Provide the (X, Y) coordinate of the cell's center where the given text is located.  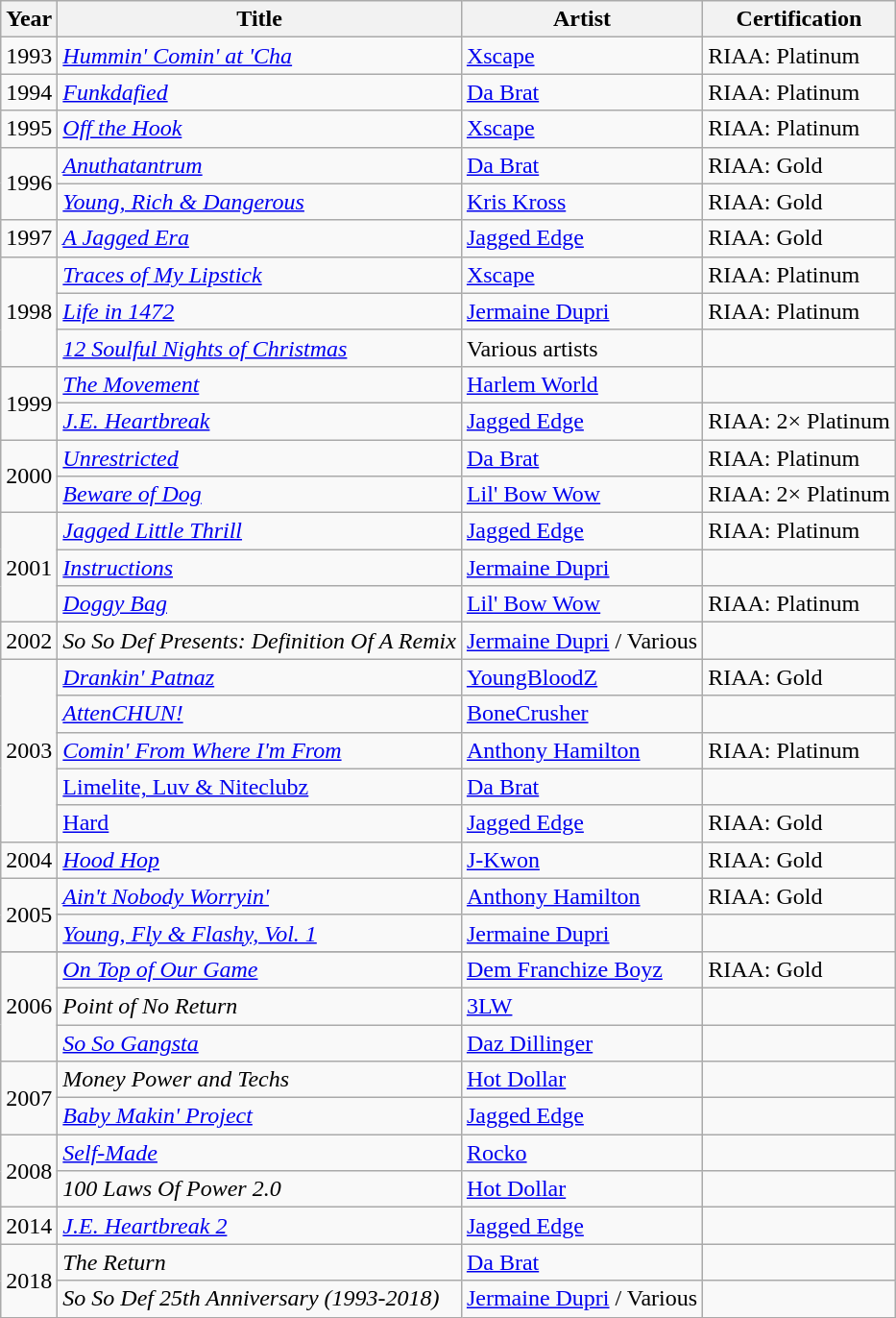
Limelite, Luv & Niteclubz (259, 787)
Ain't Nobody Worryin' (259, 896)
Artist (582, 19)
Anuthatantrum (259, 165)
Instructions (259, 568)
1996 (29, 183)
Hummin' Comin' at 'Cha (259, 56)
Harlem World (582, 384)
2014 (29, 1226)
YoungBloodZ (582, 677)
The Movement (259, 384)
Year (29, 19)
Hood Hop (259, 860)
Baby Makin' Project (259, 1116)
J-Kwon (582, 860)
Traces of My Lipstick (259, 275)
1994 (29, 92)
Point of No Return (259, 1006)
1995 (29, 129)
2006 (29, 1006)
Beware of Dog (259, 495)
12 Soulful Nights of Christmas (259, 348)
Various artists (582, 348)
Self-Made (259, 1153)
Daz Dillinger (582, 1042)
2005 (29, 915)
Off the Hook (259, 129)
Rocko (582, 1153)
2000 (29, 476)
The Return (259, 1262)
Kris Kross (582, 202)
AttenCHUN! (259, 714)
J.E. Heartbreak (259, 421)
Certification (799, 19)
So So Gangsta (259, 1042)
1999 (29, 403)
2002 (29, 641)
1997 (29, 238)
1998 (29, 311)
Dem Franchize Boyz (582, 969)
2018 (29, 1281)
Title (259, 19)
Jagged Little Thrill (259, 531)
Doggy Bag (259, 604)
Money Power and Techs (259, 1080)
A Jagged Era (259, 238)
3LW (582, 1006)
So So Def Presents: Definition Of A Remix (259, 641)
2007 (29, 1098)
Drankin' Patnaz (259, 677)
Funkdafied (259, 92)
2004 (29, 860)
Young, Rich & Dangerous (259, 202)
Young, Fly & Flashy, Vol. 1 (259, 933)
Hard (259, 823)
2001 (29, 568)
2008 (29, 1171)
1993 (29, 56)
On Top of Our Game (259, 969)
Unrestricted (259, 458)
100 Laws Of Power 2.0 (259, 1189)
BoneCrusher (582, 714)
So So Def 25th Anniversary (1993-2018) (259, 1299)
J.E. Heartbreak 2 (259, 1226)
2003 (29, 750)
Life in 1472 (259, 311)
Comin' From Where I'm From (259, 750)
